Locate the cell with the specified text and output its [x, y] center coordinate. 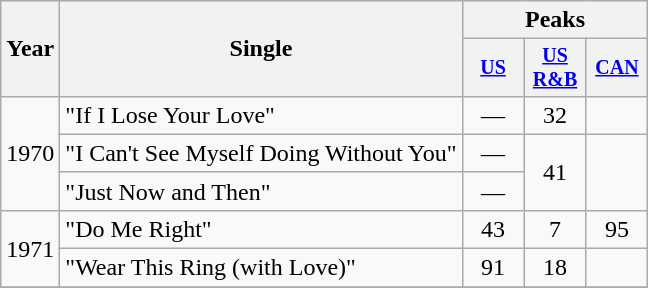
Year [30, 49]
"If I Lose Your Love" [261, 115]
US [493, 68]
Single [261, 49]
"Do Me Right" [261, 229]
"Wear This Ring (with Love)" [261, 268]
32 [555, 115]
95 [617, 229]
1970 [30, 153]
7 [555, 229]
CAN [617, 68]
1971 [30, 248]
18 [555, 268]
41 [555, 172]
"I Can't See Myself Doing Without You" [261, 153]
Peaks [555, 20]
"Just Now and Then" [261, 191]
91 [493, 268]
USR&B [555, 68]
43 [493, 229]
